Search for the cell housing the specified text and yield its (X, Y) center coordinate. 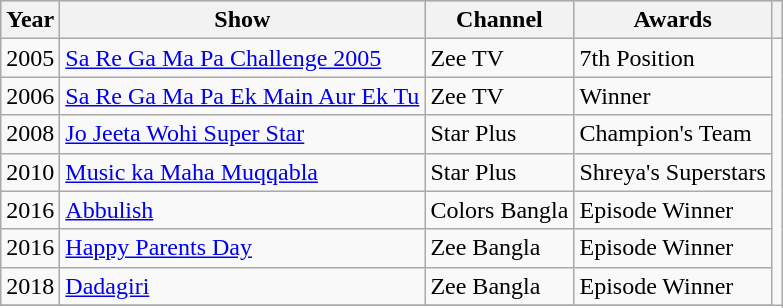
Shreya's Superstars (672, 172)
Sa Re Ga Ma Pa Ek Main Aur Ek Tu (242, 96)
2005 (30, 58)
Dadagiri (242, 286)
Sa Re Ga Ma Pa Challenge 2005 (242, 58)
7th Position (672, 58)
2006 (30, 96)
Champion's Team (672, 134)
2018 (30, 286)
Abbulish (242, 210)
2010 (30, 172)
Jo Jeeta Wohi Super Star (242, 134)
Winner (672, 96)
Music ka Maha Muqqabla (242, 172)
Happy Parents Day (242, 248)
Year (30, 20)
Show (242, 20)
Colors Bangla (500, 210)
Awards (672, 20)
Channel (500, 20)
2008 (30, 134)
